Extract the [x, y] coordinate from the center of the cell holding the provided text.  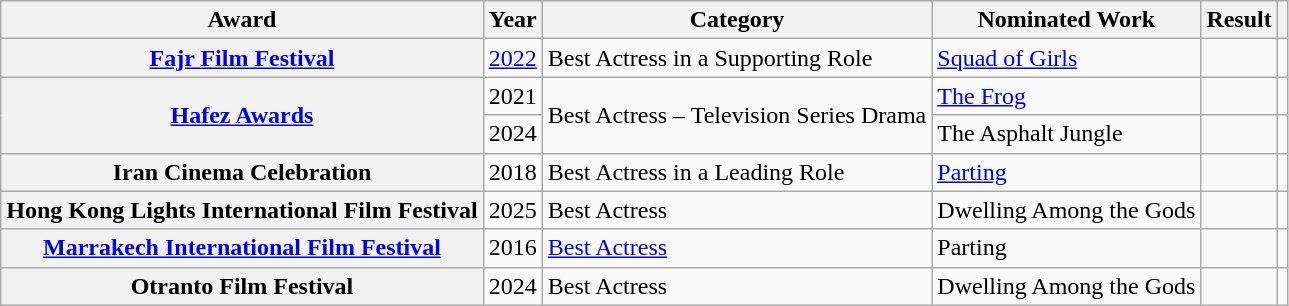
Hafez Awards [242, 115]
Hong Kong Lights International Film Festival [242, 210]
Otranto Film Festival [242, 286]
Award [242, 20]
The Frog [1066, 96]
2016 [512, 248]
Best Actress in a Supporting Role [737, 58]
2018 [512, 172]
Category [737, 20]
Squad of Girls [1066, 58]
Nominated Work [1066, 20]
The Asphalt Jungle [1066, 134]
Marrakech International Film Festival [242, 248]
2021 [512, 96]
Best Actress in a Leading Role [737, 172]
2022 [512, 58]
Fajr Film Festival [242, 58]
Best Actress – Television Series Drama [737, 115]
Result [1239, 20]
Year [512, 20]
Iran Cinema Celebration [242, 172]
2025 [512, 210]
